From the cell containing the given text, extract its center point as (X, Y) coordinate. 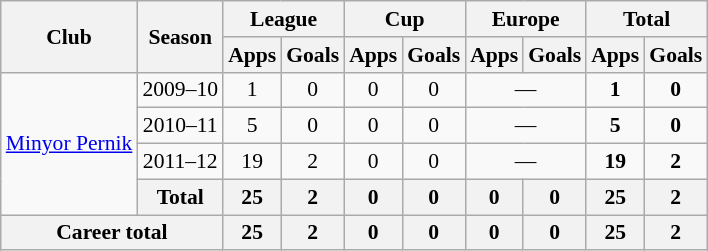
Club (70, 36)
2011–12 (180, 162)
2010–11 (180, 126)
Season (180, 36)
League (284, 19)
Europe (526, 19)
Minyor Pernik (70, 143)
2009–10 (180, 90)
Cup (404, 19)
Career total (112, 233)
